Detect which cell encompasses the target text, then output its [x, y] center coordinate. 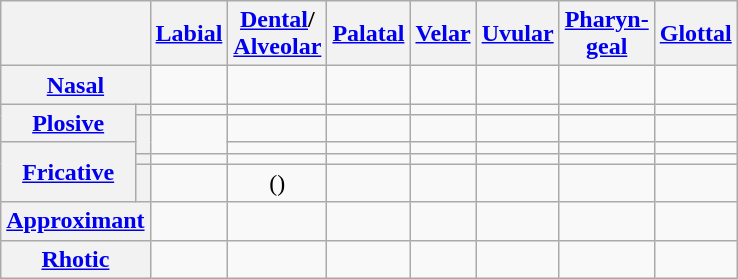
Glottal [696, 34]
Labial [189, 34]
Approximant [76, 221]
Velar [443, 34]
Rhotic [76, 259]
Dental/Alveolar [278, 34]
Palatal [368, 34]
() [278, 183]
Nasal [76, 85]
Fricative [68, 172]
Plosive [68, 123]
Pharyn-geal [606, 34]
Uvular [518, 34]
